Extract the [X, Y] coordinate from the center of the cell holding the provided text.  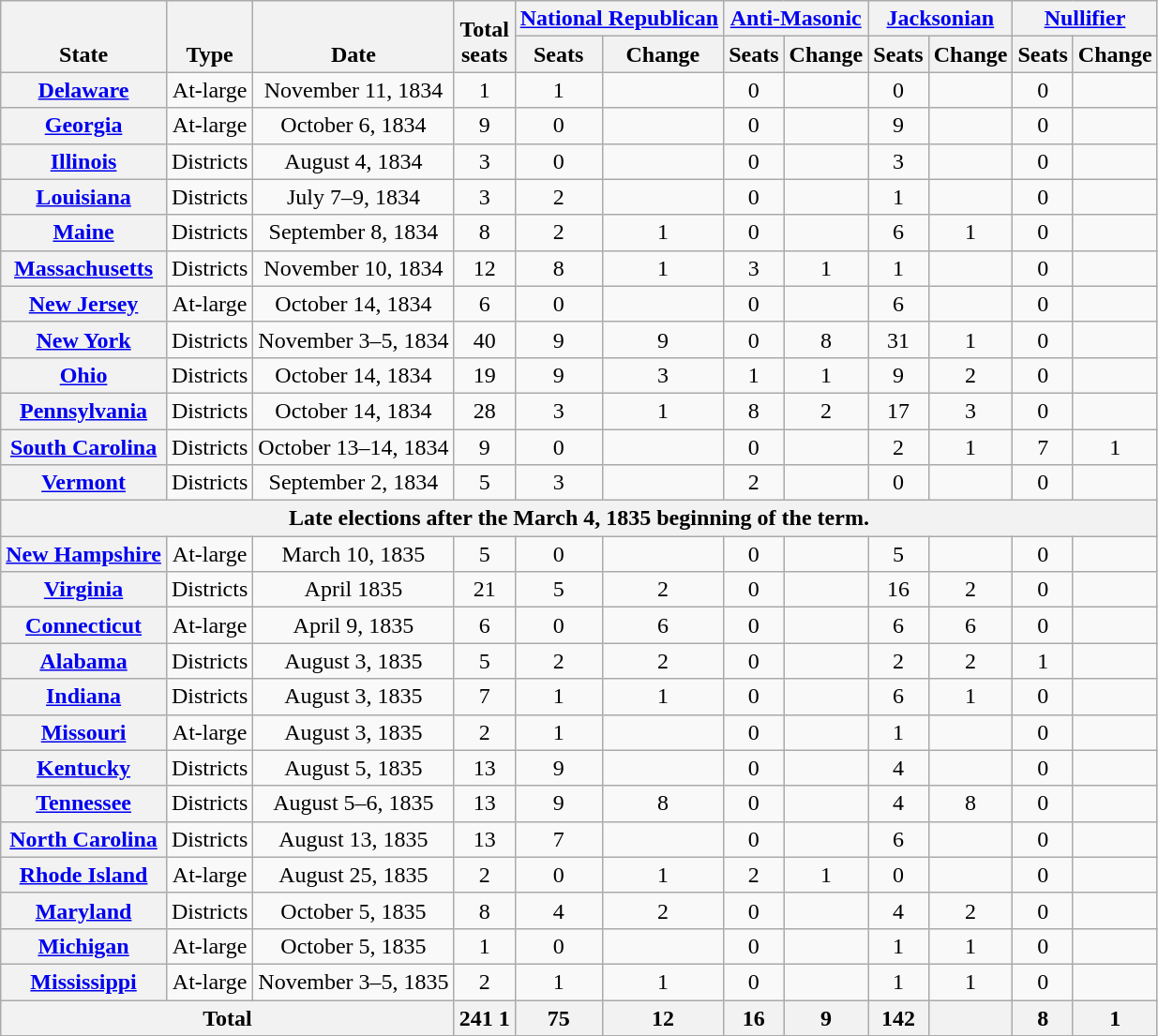
March 10, 1835 [353, 554]
North Carolina [84, 839]
Rhode Island [84, 875]
Vermont [84, 483]
November 10, 1834 [353, 268]
Alabama [84, 661]
August 4, 1834 [353, 161]
Illinois [84, 161]
Tennessee [84, 803]
August 13, 1835 [353, 839]
April 9, 1835 [353, 625]
Type [209, 37]
November 3–5, 1834 [353, 339]
Louisiana [84, 197]
31 [898, 339]
State [84, 37]
South Carolina [84, 447]
April 1835 [353, 590]
Maryland [84, 910]
Date [353, 37]
August 5, 1835 [353, 768]
19 [484, 375]
October 13–14, 1834 [353, 447]
Maine [84, 233]
28 [484, 411]
Anti-Masonic [796, 19]
National Republican [619, 19]
17 [898, 411]
Late elections after the March 4, 1835 beginning of the term. [579, 518]
241 1 [484, 1017]
October 6, 1834 [353, 126]
Totalseats [484, 37]
July 7–9, 1834 [353, 197]
New York [84, 339]
Jacksonian [940, 19]
Pennsylvania [84, 411]
Ohio [84, 375]
40 [484, 339]
Delaware [84, 90]
Missouri [84, 732]
Virginia [84, 590]
Massachusetts [84, 268]
New Jersey [84, 304]
Michigan [84, 946]
November 11, 1834 [353, 90]
September 8, 1834 [353, 233]
Total [227, 1017]
Georgia [84, 126]
Kentucky [84, 768]
Nullifier [1085, 19]
Mississippi [84, 982]
75 [559, 1017]
September 2, 1834 [353, 483]
21 [484, 590]
August 5–6, 1835 [353, 803]
New Hampshire [84, 554]
Connecticut [84, 625]
November 3–5, 1835 [353, 982]
Indiana [84, 697]
August 25, 1835 [353, 875]
142 [898, 1017]
